Identify which cell holds the provided text, then report its [x, y] central coordinate. 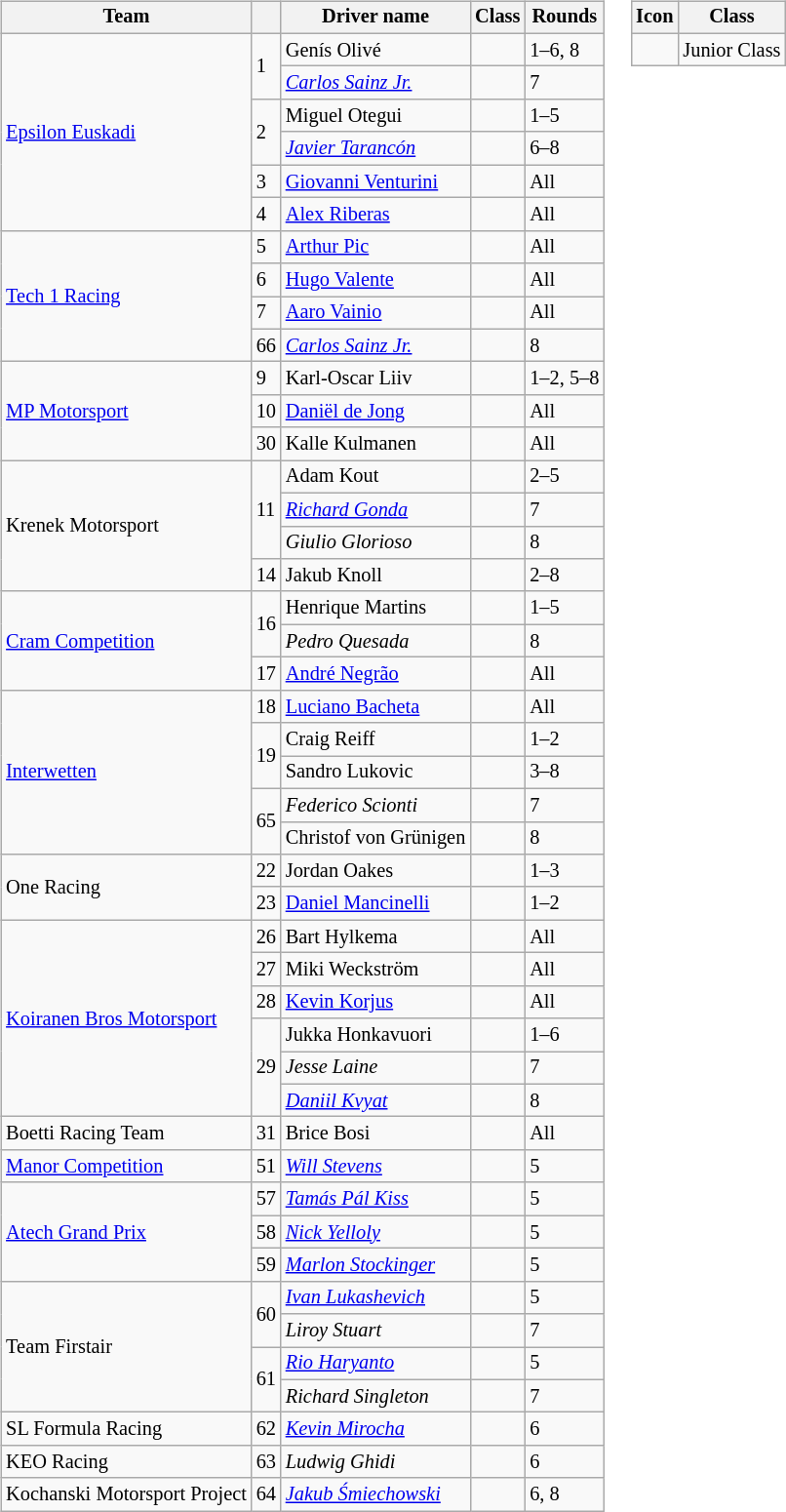
3 [266, 181]
2–8 [564, 576]
Miguel Otegui [375, 116]
Aaro Vainio [375, 313]
Daniel Mancinelli [375, 903]
2 [266, 133]
17 [266, 674]
Nick Yelloly [375, 1232]
59 [266, 1265]
Richard Singleton [375, 1396]
Driver name [375, 18]
Pedro Quesada [375, 641]
Brice Bosi [375, 1134]
Alex Riberas [375, 215]
22 [266, 871]
Interwetten [127, 772]
KEO Racing [127, 1462]
3–8 [564, 773]
Will Stevens [375, 1167]
1 [266, 66]
18 [266, 706]
14 [266, 576]
Sandro Lukovic [375, 773]
11 [266, 509]
Kochanski Motorsport Project [127, 1494]
Jesse Laine [375, 1068]
Rio Haryanto [375, 1364]
9 [266, 378]
Luciano Bacheta [375, 706]
58 [266, 1232]
Team Firstair [127, 1346]
Daniël de Jong [375, 412]
Tamás Pál Kiss [375, 1199]
30 [266, 444]
4 [266, 215]
Krenek Motorsport [127, 527]
Bart Hylkema [375, 936]
23 [266, 903]
27 [266, 970]
Richard Gonda [375, 509]
Henrique Martins [375, 608]
Manor Competition [127, 1167]
Ivan Lukashevich [375, 1297]
Epsilon Euskadi [127, 132]
Daniil Kvyat [375, 1100]
Kevin Mirocha [375, 1429]
Christof von Grünigen [375, 838]
10 [266, 412]
61 [266, 1379]
André Negrão [375, 674]
Team [127, 18]
Karl-Oscar Liiv [375, 378]
1–2, 5–8 [564, 378]
1–6, 8 [564, 50]
64 [266, 1494]
Kalle Kulmanen [375, 444]
16 [266, 624]
Tech 1 Racing [127, 297]
6–8 [564, 148]
2–5 [564, 477]
Ludwig Ghidi [375, 1462]
Arthur Pic [375, 247]
28 [266, 1002]
63 [266, 1462]
Boetti Racing Team [127, 1134]
Kevin Korjus [375, 1002]
6, 8 [564, 1494]
Adam Kout [375, 477]
Jakub Śmiechowski [375, 1494]
Icon [654, 18]
Marlon Stockinger [375, 1265]
Hugo Valente [375, 280]
Giovanni Venturini [375, 181]
29 [266, 1067]
1–6 [564, 1035]
51 [266, 1167]
60 [266, 1313]
Junior Class [731, 50]
Cram Competition [127, 640]
Koiranen Bros Motorsport [127, 1018]
1–3 [564, 871]
SL Formula Racing [127, 1429]
One Racing [127, 888]
57 [266, 1199]
Rounds [564, 18]
Javier Tarancón [375, 148]
MP Motorsport [127, 412]
Giulio Glorioso [375, 542]
Liroy Stuart [375, 1331]
Jukka Honkavuori [375, 1035]
Craig Reiff [375, 739]
66 [266, 345]
Jordan Oakes [375, 871]
Atech Grand Prix [127, 1231]
Miki Weckström [375, 970]
31 [266, 1134]
26 [266, 936]
62 [266, 1429]
Federico Scionti [375, 805]
65 [266, 821]
Jakub Knoll [375, 576]
Genís Olivé [375, 50]
19 [266, 755]
